Identify which cell holds the provided text, then report its (X, Y) central coordinate. 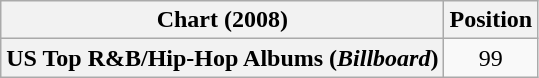
US Top R&B/Hip-Hop Albums (Billboard) (222, 58)
Position (491, 20)
Chart (2008) (222, 20)
99 (491, 58)
